Scan for the cell matching the given text and deliver its (x, y) coordinate at center. 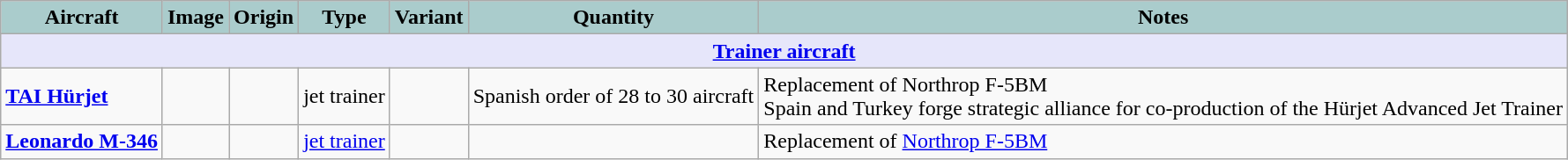
Replacement of Northrop F-5BMSpain and Turkey forge strategic alliance for co-production of the Hürjet Advanced Jet Trainer (1163, 97)
Leonardo M-346 (82, 142)
Quantity (613, 18)
Origin (264, 18)
Trainer aircraft (784, 51)
Image (196, 18)
Type (345, 18)
Notes (1163, 18)
Aircraft (82, 18)
TAI Hürjet (82, 97)
Replacement of Northrop F-5BM (1163, 142)
Variant (428, 18)
Spanish order of 28 to 30 aircraft (613, 97)
